Provide the [X, Y] coordinate of the cell's center where the given text is located.  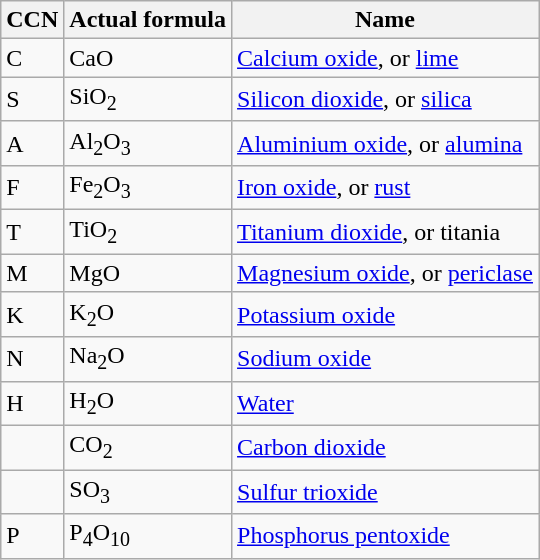
H2O [148, 403]
S [32, 99]
K [32, 314]
N [32, 359]
Titanium dioxide, or titania [386, 232]
CCN [32, 20]
SO3 [148, 492]
H [32, 403]
Calcium oxide, or lime [386, 58]
Sodium oxide [386, 359]
P [32, 536]
Potassium oxide [386, 314]
A [32, 143]
Al2O3 [148, 143]
C [32, 58]
MgO [148, 273]
CaO [148, 58]
Carbon dioxide [386, 447]
Actual formula [148, 20]
CO2 [148, 447]
F [32, 188]
Name [386, 20]
SiO2 [148, 99]
Fe2O3 [148, 188]
Sulfur trioxide [386, 492]
P4O10 [148, 536]
Magnesium oxide, or periclase [386, 273]
Iron oxide, or rust [386, 188]
M [32, 273]
Silicon dioxide, or silica [386, 99]
Aluminium oxide, or alumina [386, 143]
Na2O [148, 359]
T [32, 232]
TiO2 [148, 232]
Water [386, 403]
Phosphorus pentoxide [386, 536]
K2O [148, 314]
